Provide the [x, y] coordinate of the cell's center where the given text is located.  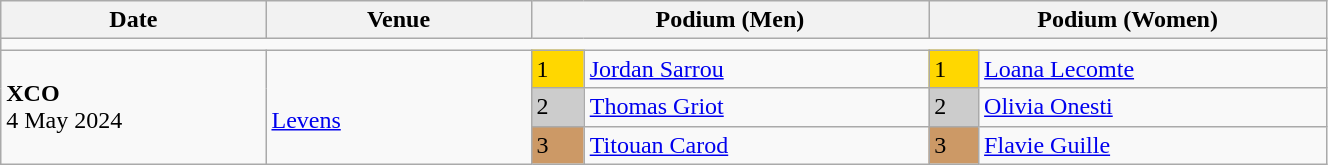
Flavie Guille [1153, 145]
Jordan Sarrou [756, 69]
Podium (Women) [1128, 20]
Venue [398, 20]
Podium (Men) [730, 20]
XCO 4 May 2024 [134, 107]
Olivia Onesti [1153, 107]
Loana Lecomte [1153, 69]
Date [134, 20]
Thomas Griot [756, 107]
Titouan Carod [756, 145]
Levens [398, 107]
